Pinpoint the cell where the given text exists, returning its (X, Y) midpoint coordinate. 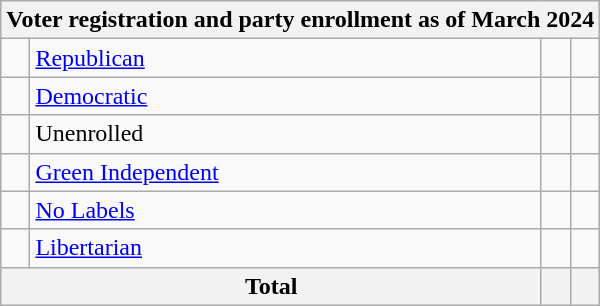
No Labels (286, 210)
Total (272, 286)
Libertarian (286, 248)
Unenrolled (286, 134)
Green Independent (286, 172)
Democratic (286, 96)
Voter registration and party enrollment as of March 2024 (300, 20)
Republican (286, 58)
